Identify which cell holds the provided text, then report its (X, Y) central coordinate. 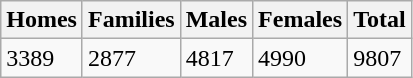
Families (131, 20)
4990 (300, 58)
Females (300, 20)
4817 (216, 58)
Homes (42, 20)
3389 (42, 58)
Males (216, 20)
9807 (380, 58)
2877 (131, 58)
Total (380, 20)
